Identify which cell holds the provided text, then report its [x, y] central coordinate. 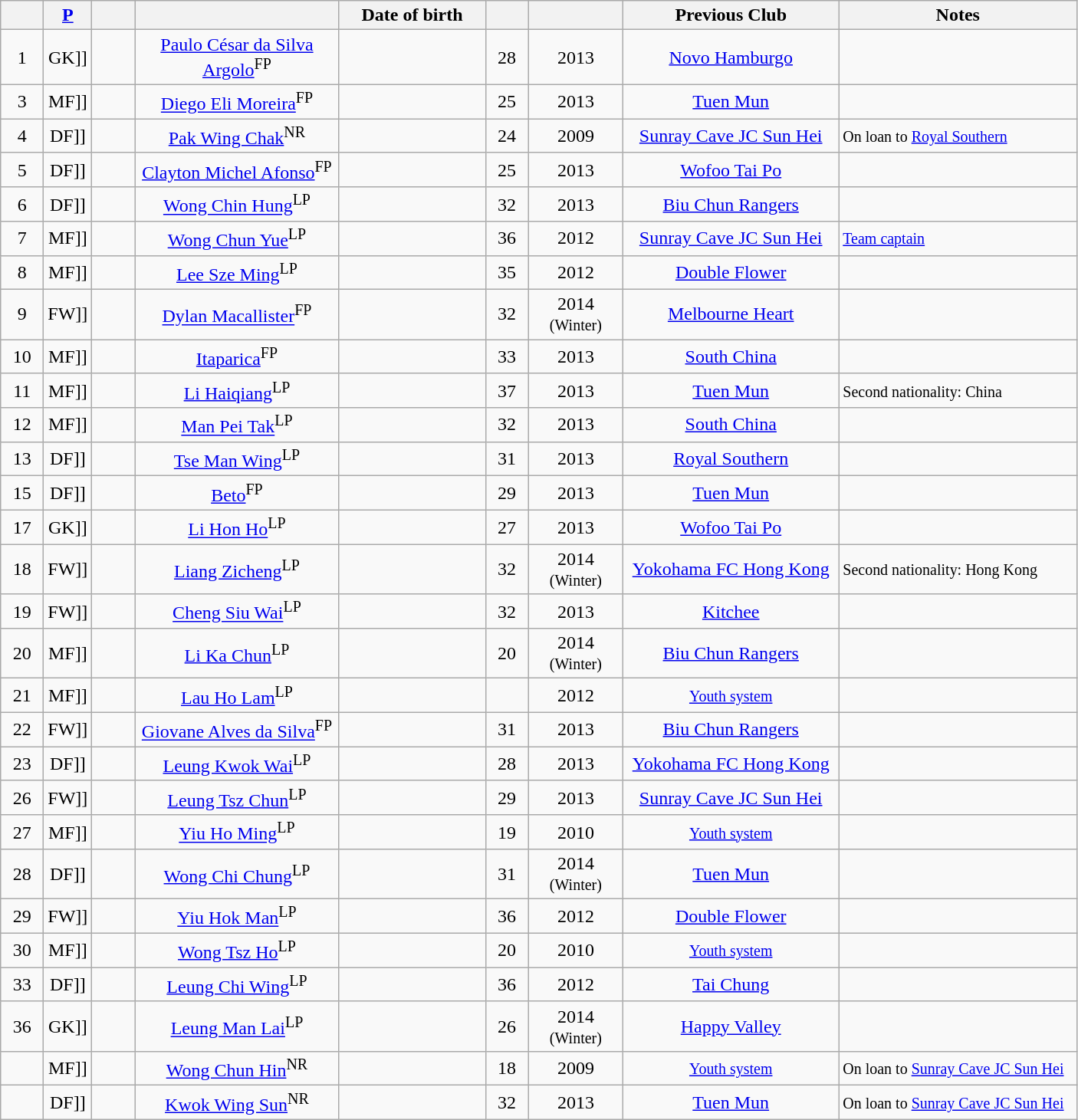
Wong Chun HinNR [237, 1069]
Novo Hamburgo [731, 57]
Happy Valley [731, 1026]
Yiu Hok ManLP [237, 917]
17 [22, 527]
Man Pei TakLP [237, 425]
6 [22, 204]
21 [22, 696]
Li Hon HoLP [237, 527]
Pak Wing ChakNR [237, 136]
15 [22, 494]
4 [22, 136]
Date of birth [412, 15]
Wong Tsz HoLP [237, 951]
Tai Chung [731, 984]
Wong Chun YueLP [237, 239]
Kitchee [731, 612]
Lau Ho LamLP [237, 696]
Previous Club [731, 15]
Leung Tsz ChunLP [237, 797]
BetoFP [237, 494]
12 [22, 425]
Giovane Alves da SilvaFP [237, 730]
Wong Chin HungLP [237, 204]
Royal Southern [731, 458]
On loan to Royal Southern [958, 136]
22 [22, 730]
Liang ZichengLP [237, 569]
37 [507, 391]
1 [22, 57]
Lee Sze MingLP [237, 273]
5 [22, 170]
Clayton Michel AfonsoFP [237, 170]
Tse Man WingLP [237, 458]
30 [22, 951]
Team captain [958, 239]
24 [507, 136]
Li Ka ChunLP [237, 653]
Cheng Siu WaiLP [237, 612]
Leung Kwok WaiLP [237, 764]
P [67, 15]
Diego Eli MoreiraFP [237, 101]
35 [507, 273]
Second nationality: Hong Kong [958, 569]
7 [22, 239]
Leung Man LaiLP [237, 1026]
11 [22, 391]
Paulo César da Silva ArgoloFP [237, 57]
Dylan MacallisterFP [237, 314]
Wong Chi ChungLP [237, 874]
3 [22, 101]
13 [22, 458]
Yiu Ho MingLP [237, 833]
Notes [958, 15]
Li HaiqiangLP [237, 391]
Melbourne Heart [731, 314]
8 [22, 273]
9 [22, 314]
ItaparicaFP [237, 357]
Leung Chi WingLP [237, 984]
23 [22, 764]
Second nationality: China [958, 391]
Kwok Wing SunNR [237, 1102]
10 [22, 357]
